Return the (x, y) coordinate for the center point of the cell that contains the specified text.  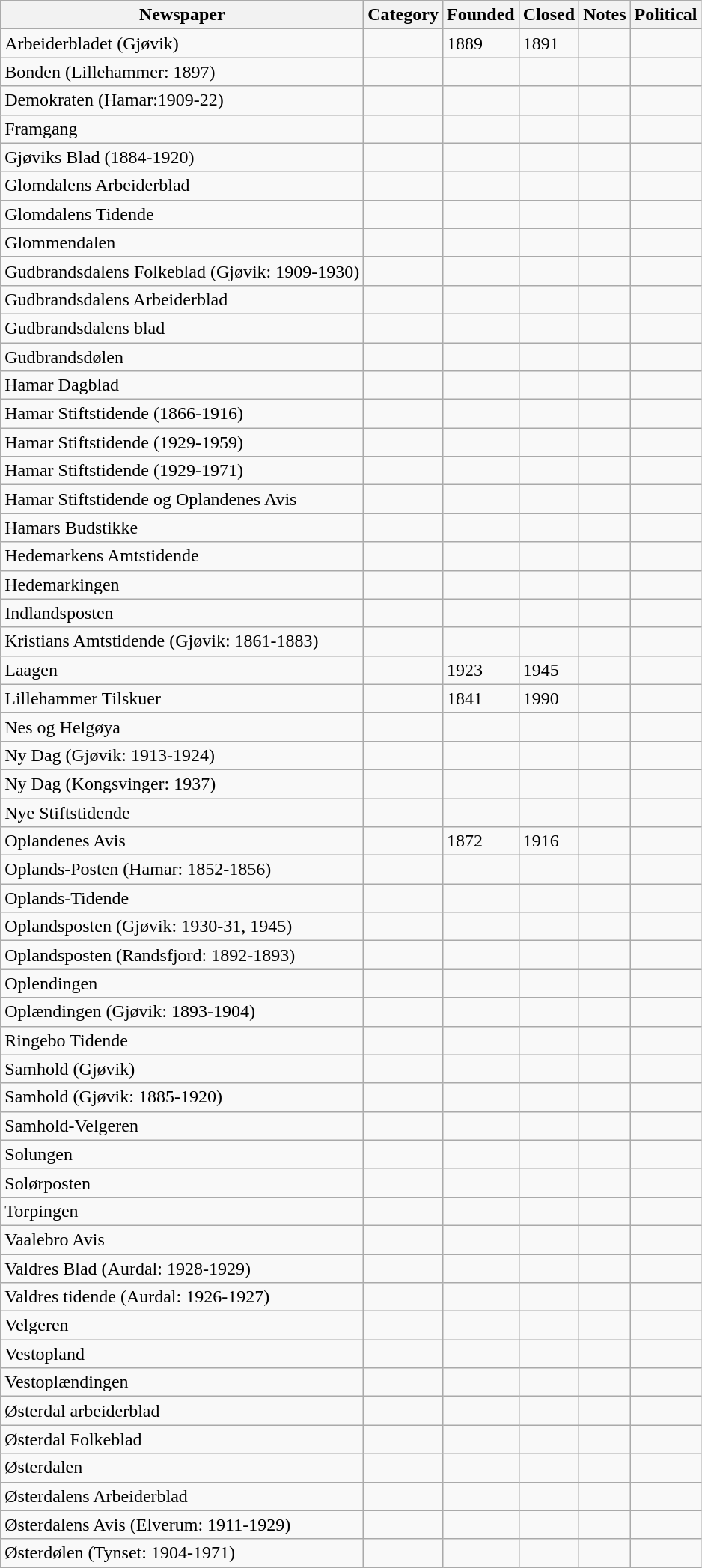
Laagen (183, 670)
Gudbrandsdølen (183, 357)
Political (666, 15)
Hedemarkingen (183, 585)
Arbeiderbladet (Gjøvik) (183, 43)
Nes og Helgøya (183, 727)
Oplandsposten (Gjøvik: 1930-31, 1945) (183, 927)
Oplændingen (Gjøvik: 1893-1904) (183, 1012)
Founded (480, 15)
Ny Dag (Gjøvik: 1913-1924) (183, 755)
Nye Stiftstidende (183, 812)
Solørposten (183, 1183)
Hamars Budstikke (183, 528)
Gjøviks Blad (1884-1920) (183, 157)
Oplandenes Avis (183, 841)
Framgang (183, 129)
Vestopland (183, 1354)
Glomdalens Tidende (183, 214)
Closed (549, 15)
1990 (549, 698)
Hamar Stiftstidende (1866-1916) (183, 414)
Østerdal arbeiderblad (183, 1411)
Notes (605, 15)
Samhold-Velgeren (183, 1126)
Glommendalen (183, 242)
Hedemarkens Amtstidende (183, 556)
Vestoplændingen (183, 1382)
Solungen (183, 1154)
1916 (549, 841)
Hamar Stiftstidende (1929-1959) (183, 442)
Glomdalens Arbeiderblad (183, 186)
Ny Dag (Kongsvinger: 1937) (183, 784)
Samhold (Gjøvik) (183, 1069)
1891 (549, 43)
1841 (480, 698)
Gudbrandsdalens Folkeblad (Gjøvik: 1909-1930) (183, 271)
Oplands-Posten (Hamar: 1852-1856) (183, 870)
Gudbrandsdalens blad (183, 328)
Østerdalen (183, 1468)
Hamar Stiftstidende (1929-1971) (183, 471)
Samhold (Gjøvik: 1885-1920) (183, 1097)
Lillehammer Tilskuer (183, 698)
Ringebo Tidende (183, 1040)
Oplands-Tidende (183, 898)
Oplandsposten (Randsfjord: 1892-1893) (183, 955)
Bonden (Lillehammer: 1897) (183, 72)
Østerdalens Avis (Elverum: 1911-1929) (183, 1525)
1923 (480, 670)
Indlandsposten (183, 613)
Velgeren (183, 1326)
Demokraten (Hamar:1909-22) (183, 100)
1945 (549, 670)
Valdres tidende (Aurdal: 1926-1927) (183, 1297)
Torpingen (183, 1211)
Valdres Blad (Aurdal: 1928-1929) (183, 1269)
Hamar Stiftstidende og Oplandenes Avis (183, 499)
Kristians Amtstidende (Gjøvik: 1861-1883) (183, 641)
Østerdalens Arbeiderblad (183, 1496)
Oplendingen (183, 983)
Category (403, 15)
Østerdølen (Tynset: 1904-1971) (183, 1553)
1872 (480, 841)
1889 (480, 43)
Gudbrandsdalens Arbeiderblad (183, 299)
Vaalebro Avis (183, 1239)
Hamar Dagblad (183, 385)
Newspaper (183, 15)
Østerdal Folkeblad (183, 1439)
